Locate the cell with the specified text and output its [x, y] center coordinate. 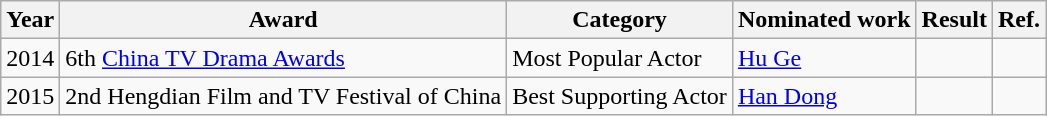
Ref. [1018, 20]
Han Dong [824, 96]
6th China TV Drama Awards [284, 58]
2015 [30, 96]
Hu Ge [824, 58]
Category [620, 20]
Best Supporting Actor [620, 96]
Award [284, 20]
Most Popular Actor [620, 58]
2nd Hengdian Film and TV Festival of China [284, 96]
Year [30, 20]
Nominated work [824, 20]
Result [954, 20]
2014 [30, 58]
